Detect which cell encompasses the target text, then output its (x, y) center coordinate. 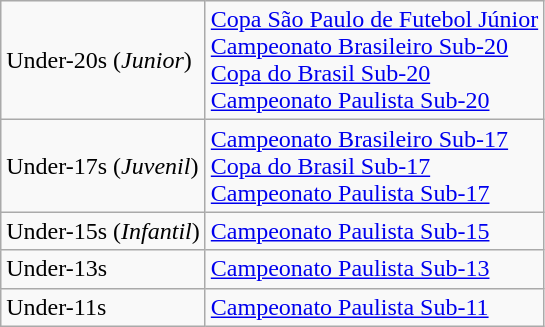
Under-20s (Junior) (104, 60)
Under-13s (104, 269)
Campeonato Paulista Sub-11 (374, 307)
Campeonato Paulista Sub-13 (374, 269)
Campeonato Brasileiro Sub-17Copa do Brasil Sub-17Campeonato Paulista Sub-17 (374, 166)
Under-17s (Juvenil) (104, 166)
Under-15s (Infantil) (104, 231)
Campeonato Paulista Sub-15 (374, 231)
Under-11s (104, 307)
Copa São Paulo de Futebol JúniorCampeonato Brasileiro Sub-20Copa do Brasil Sub-20Campeonato Paulista Sub-20 (374, 60)
